Pinpoint the cell where the given text exists, returning its [X, Y] midpoint coordinate. 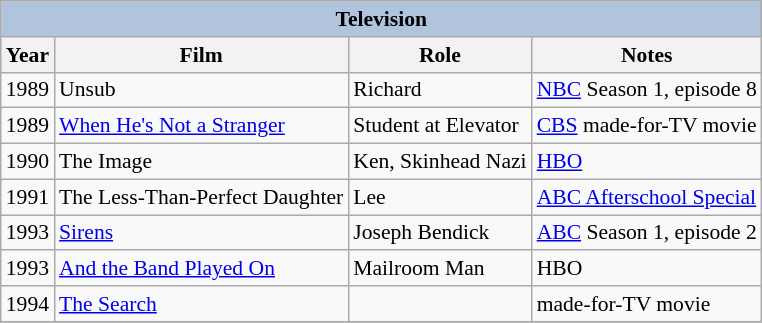
The Image [201, 162]
Television [382, 19]
The Search [201, 304]
Notes [647, 55]
CBS made-for-TV movie [647, 126]
Lee [440, 197]
Sirens [201, 233]
1994 [28, 304]
Student at Elevator [440, 126]
Ken, Skinhead Nazi [440, 162]
When He's Not a Stranger [201, 126]
Film [201, 55]
The Less-Than-Perfect Daughter [201, 197]
NBC Season 1, episode 8 [647, 90]
Year [28, 55]
1991 [28, 197]
ABC Afterschool Special [647, 197]
Mailroom Man [440, 269]
And the Band Played On [201, 269]
Joseph Bendick [440, 233]
ABC Season 1, episode 2 [647, 233]
Richard [440, 90]
made-for-TV movie [647, 304]
Role [440, 55]
Unsub [201, 90]
1990 [28, 162]
